Scan for the cell matching the given text and deliver its [X, Y] coordinate at center. 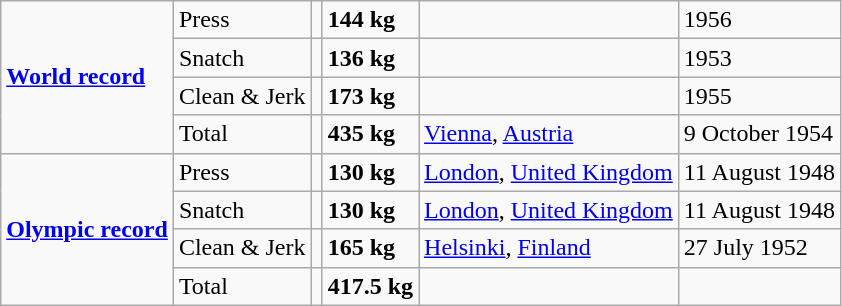
144 kg [370, 20]
1955 [759, 96]
Olympic record [88, 229]
136 kg [370, 58]
27 July 1952 [759, 248]
173 kg [370, 96]
9 October 1954 [759, 134]
417.5 kg [370, 286]
165 kg [370, 248]
1956 [759, 20]
435 kg [370, 134]
Helsinki, Finland [549, 248]
1953 [759, 58]
Vienna, Austria [549, 134]
World record [88, 77]
